Identify which cell holds the provided text, then report its [x, y] central coordinate. 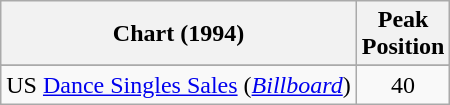
US Dance Singles Sales (Billboard) [178, 85]
PeakPosition [403, 34]
Chart (1994) [178, 34]
40 [403, 85]
